Pinpoint the cell where the given text exists, returning its (x, y) midpoint coordinate. 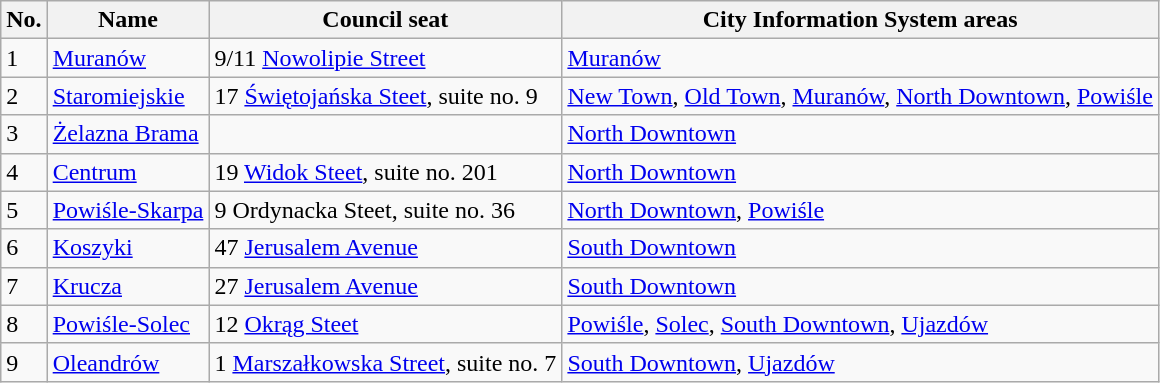
1 Marszałkowska Street, suite no. 7 (386, 362)
Council seat (386, 20)
Name (128, 20)
8 (24, 324)
47 Jerusalem Avenue (386, 248)
12 Okrąg Steet (386, 324)
Centrum (128, 172)
4 (24, 172)
19 Widok Steet, suite no. 201 (386, 172)
9 (24, 362)
Powiśle-Solec (128, 324)
North Downtown, Powiśle (860, 210)
27 Jerusalem Avenue (386, 286)
Żelazna Brama (128, 134)
South Downtown, Ujazdów (860, 362)
Krucza (128, 286)
Koszyki (128, 248)
6 (24, 248)
9 Ordynacka Steet, suite no. 36 (386, 210)
7 (24, 286)
5 (24, 210)
9/11 Nowolipie Street (386, 58)
Oleandrów (128, 362)
1 (24, 58)
Powiśle, Solec, South Downtown, Ujazdów (860, 324)
Staromiejskie (128, 96)
City Information System areas (860, 20)
17 Świętojańska Steet, suite no. 9 (386, 96)
2 (24, 96)
No. (24, 20)
3 (24, 134)
Powiśle-Skarpa (128, 210)
New Town, Old Town, Muranów, North Downtown, Powiśle (860, 96)
